Search for the cell housing the specified text and yield its [X, Y] center coordinate. 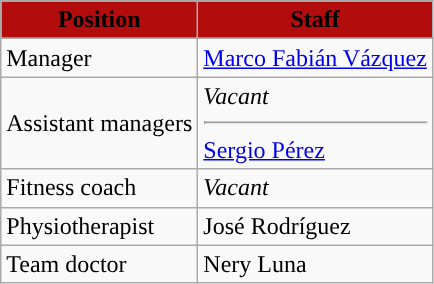
Position [100, 20]
Vacant [316, 188]
José Rodríguez [316, 226]
Fitness coach [100, 188]
Physiotherapist [100, 226]
Staff [316, 20]
Team doctor [100, 264]
Marco Fabián Vázquez [316, 58]
Vacant Sergio Pérez [316, 123]
Manager [100, 58]
Assistant managers [100, 123]
Nery Luna [316, 264]
